Detect which cell encompasses the target text, then output its (x, y) center coordinate. 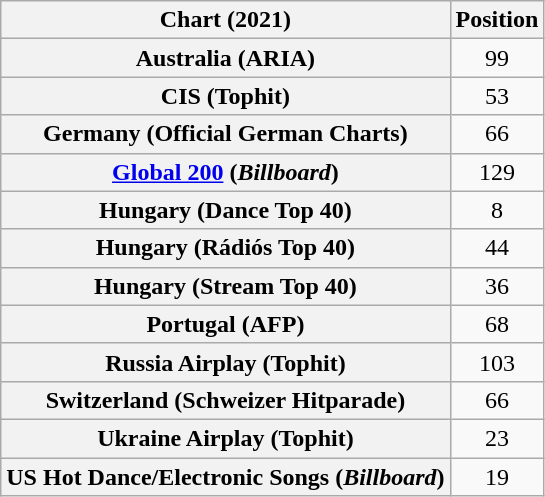
Russia Airplay (Tophit) (226, 362)
23 (497, 438)
Ukraine Airplay (Tophit) (226, 438)
US Hot Dance/Electronic Songs (Billboard) (226, 477)
Portugal (AFP) (226, 324)
Hungary (Stream Top 40) (226, 286)
Position (497, 20)
68 (497, 324)
53 (497, 96)
129 (497, 172)
36 (497, 286)
Chart (2021) (226, 20)
Hungary (Rádiós Top 40) (226, 248)
Global 200 (Billboard) (226, 172)
CIS (Tophit) (226, 96)
Switzerland (Schweizer Hitparade) (226, 400)
103 (497, 362)
99 (497, 58)
44 (497, 248)
Hungary (Dance Top 40) (226, 210)
19 (497, 477)
Australia (ARIA) (226, 58)
8 (497, 210)
Germany (Official German Charts) (226, 134)
